For the text-containing cell, return its midpoint in [x, y] coordinate format. 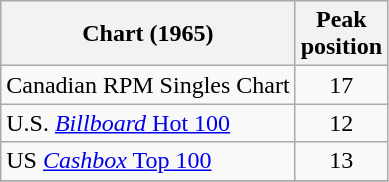
12 [341, 123]
Peakposition [341, 34]
Chart (1965) [148, 34]
U.S. Billboard Hot 100 [148, 123]
US Cashbox Top 100 [148, 161]
17 [341, 85]
Canadian RPM Singles Chart [148, 85]
13 [341, 161]
